Scan for the cell matching the given text and deliver its [x, y] coordinate at center. 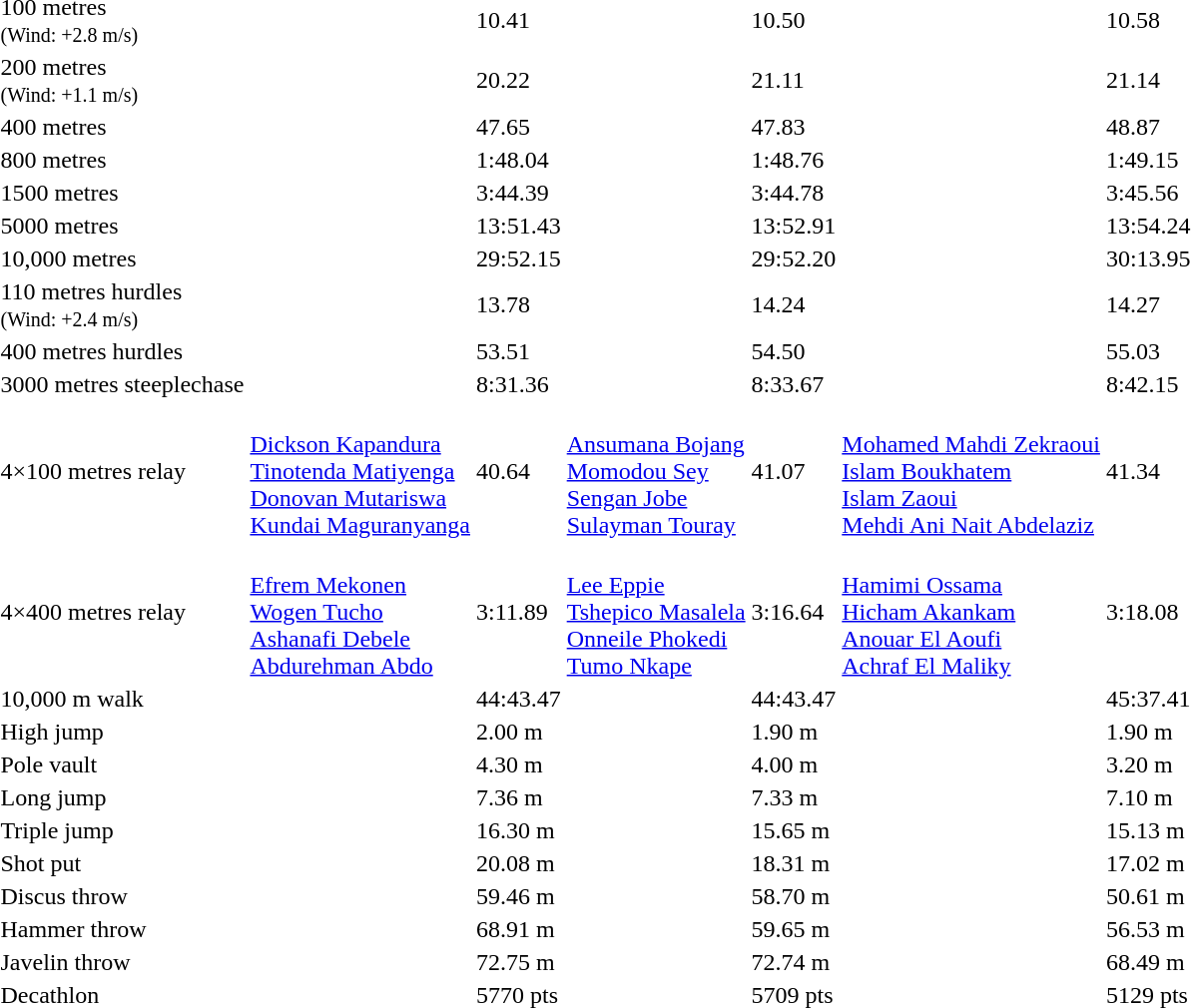
68.91 m [519, 929]
59.65 m [794, 929]
3:11.89 [519, 612]
7.33 m [794, 797]
15.65 m [794, 830]
3:44.78 [794, 193]
7.36 m [519, 797]
Dickson KapanduraTinotenda MatiyengaDonovan MutariswaKundai Maguranyanga [360, 471]
20.22 [519, 80]
72.74 m [794, 962]
40.64 [519, 471]
4.30 m [519, 764]
20.08 m [519, 863]
Efrem MekonenWogen TuchoAshanafi DebeleAbdurehman Abdo [360, 612]
3:44.39 [519, 193]
53.51 [519, 351]
13:51.43 [519, 226]
Ansumana BojangMomodou SeySengan JobeSulayman Touray [656, 471]
29:52.20 [794, 258]
13:52.91 [794, 226]
1:48.04 [519, 160]
1:48.76 [794, 160]
14.24 [794, 305]
58.70 m [794, 896]
Mohamed Mahdi ZekraouiIslam BoukhatemIslam ZaouiMehdi Ani Nait Abdelaziz [971, 471]
Lee EppieTshepico MasalelaOnneile PhokediTumo Nkape [656, 612]
29:52.15 [519, 258]
16.30 m [519, 830]
8:33.67 [794, 384]
54.50 [794, 351]
Hamimi OssamaHicham AkankamAnouar El AoufiAchraf El Maliky [971, 612]
21.11 [794, 80]
8:31.36 [519, 384]
1.90 m [794, 732]
59.46 m [519, 896]
18.31 m [794, 863]
13.78 [519, 305]
3:16.64 [794, 612]
47.83 [794, 127]
41.07 [794, 471]
72.75 m [519, 962]
4.00 m [794, 764]
47.65 [519, 127]
2.00 m [519, 732]
